Return [x, y] of the center of cell containing provided text 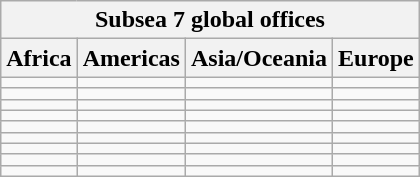
Subsea 7 global offices [210, 20]
Asia/Oceania [258, 58]
Americas [131, 58]
Europe [376, 58]
Africa [39, 58]
